Capture the cell that displays the provided text and extract its [x, y] central coordinate. 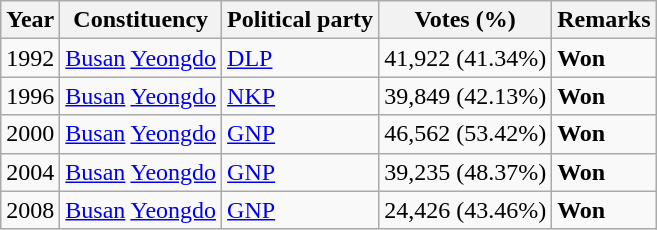
46,562 (53.42%) [466, 134]
2004 [30, 172]
39,235 (48.37%) [466, 172]
39,849 (42.13%) [466, 96]
2008 [30, 210]
NKP [300, 96]
Votes (%) [466, 20]
DLP [300, 58]
Political party [300, 20]
Year [30, 20]
1992 [30, 58]
41,922 (41.34%) [466, 58]
1996 [30, 96]
Remarks [604, 20]
Constituency [141, 20]
2000 [30, 134]
24,426 (43.46%) [466, 210]
